Locate the cell with the specified text and output its [x, y] center coordinate. 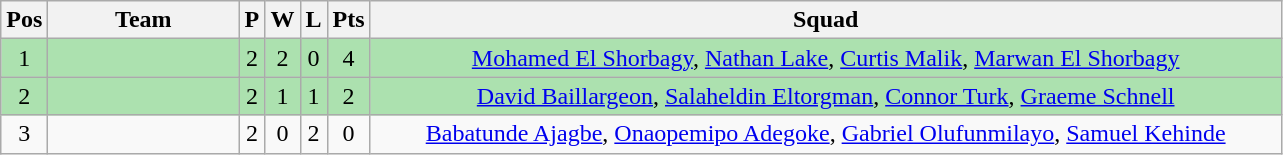
Babatunde Ajagbe, Onaopemipo Adegoke, Gabriel Olufunmilayo, Samuel Kehinde [826, 134]
David Baillargeon, Salaheldin Eltorgman, Connor Turk, Graeme Schnell [826, 96]
W [282, 20]
Pts [348, 20]
Mohamed El Shorbagy, Nathan Lake, Curtis Malik, Marwan El Shorbagy [826, 58]
4 [348, 58]
Pos [24, 20]
3 [24, 134]
L [314, 20]
Squad [826, 20]
P [252, 20]
Team [144, 20]
